Scan for the cell matching the given text and deliver its (x, y) coordinate at center. 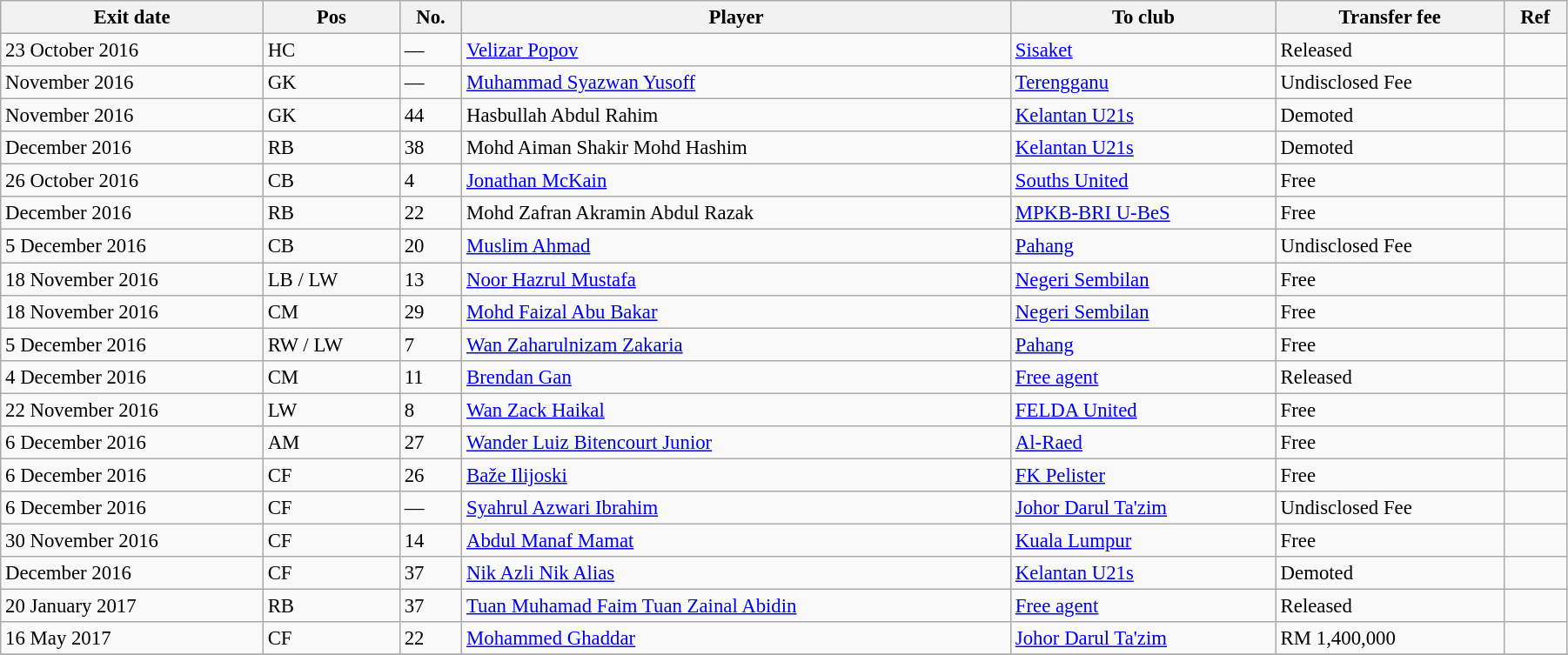
Sisaket (1143, 50)
Baže Ilijoski (736, 475)
Wan Zaharulnizam Zakaria (736, 344)
23 October 2016 (132, 50)
7 (430, 344)
16 May 2017 (132, 638)
Velizar Popov (736, 50)
FK Pelister (1143, 475)
LW (331, 410)
Hasbullah Abdul Rahim (736, 116)
Transfer fee (1390, 17)
Terengganu (1143, 83)
AM (331, 443)
4 (430, 181)
Kuala Lumpur (1143, 540)
Syahrul Azwari Ibrahim (736, 508)
Ref (1535, 17)
26 October 2016 (132, 181)
Brendan Gan (736, 377)
FELDA United (1143, 410)
13 (430, 279)
14 (430, 540)
Mohd Aiman Shakir Mohd Hashim (736, 148)
Tuan Muhamad Faim Tuan Zainal Abidin (736, 606)
Al-Raed (1143, 443)
27 (430, 443)
22 November 2016 (132, 410)
Exit date (132, 17)
Mohd Zafran Akramin Abdul Razak (736, 213)
30 November 2016 (132, 540)
Mohammed Ghaddar (736, 638)
Wander Luiz Bitencourt Junior (736, 443)
Pos (331, 17)
26 (430, 475)
Souths United (1143, 181)
LB / LW (331, 279)
Abdul Manaf Mamat (736, 540)
Mohd Faizal Abu Bakar (736, 311)
20 (430, 246)
RM 1,400,000 (1390, 638)
29 (430, 311)
RW / LW (331, 344)
4 December 2016 (132, 377)
38 (430, 148)
Muhammad Syazwan Yusoff (736, 83)
To club (1143, 17)
11 (430, 377)
Player (736, 17)
Jonathan McKain (736, 181)
HC (331, 50)
MPKB-BRI U-BeS (1143, 213)
8 (430, 410)
No. (430, 17)
Nik Azli Nik Alias (736, 573)
Wan Zack Haikal (736, 410)
44 (430, 116)
20 January 2017 (132, 606)
Muslim Ahmad (736, 246)
Noor Hazrul Mustafa (736, 279)
